From the cell containing the given text, extract its center point as (x, y) coordinate. 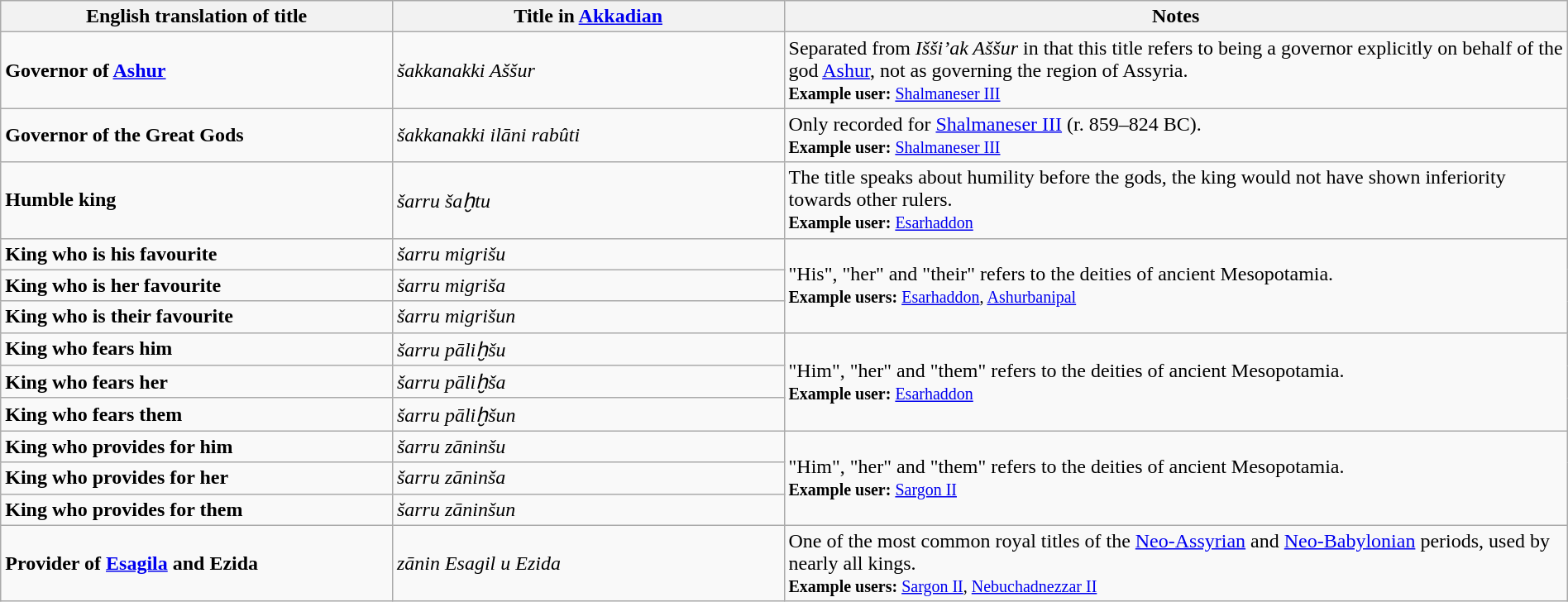
Governor of Ashur (197, 70)
King who fears them (197, 414)
King who provides for them (197, 509)
Only recorded for Shalmaneser III (r. 859–824 BC).Example user: Shalmaneser III (1176, 136)
šarru pāliḫšun (588, 414)
šarru migriša (588, 285)
šarru pāliḫšu (588, 349)
šakkanakki Aššur (588, 70)
"His", "her" and "their" refers to the deities of ancient Mesopotamia.Example users: Esarhaddon, Ashurbanipal (1176, 285)
King who provides for him (197, 447)
Governor of the Great Gods (197, 136)
Provider of Esagila and Ezida (197, 563)
The title speaks about humility before the gods, the king would not have shown inferiority towards other rulers.Example user: Esarhaddon (1176, 200)
King who is her favourite (197, 285)
šarru šaḫtu (588, 200)
"Him", "her" and "them" refers to the deities of ancient Mesopotamia.Example user: Esarhaddon (1176, 382)
King who fears her (197, 382)
Notes (1176, 17)
šakkanakki ilāni rabûti (588, 136)
King who provides for her (197, 478)
King who is his favourite (197, 254)
šarru pāliḫša (588, 382)
šarru migrišu (588, 254)
King who fears him (197, 349)
šarru migrišun (588, 317)
English translation of title (197, 17)
Humble king (197, 200)
Title in Akkadian (588, 17)
"Him", "her" and "them" refers to the deities of ancient Mesopotamia.Example user: Sargon II (1176, 478)
šarru zāninšu (588, 447)
šarru zāninšun (588, 509)
zānin Esagil u Ezida (588, 563)
šarru zāninša (588, 478)
King who is their favourite (197, 317)
